Pinpoint the cell where the given text exists, returning its [x, y] midpoint coordinate. 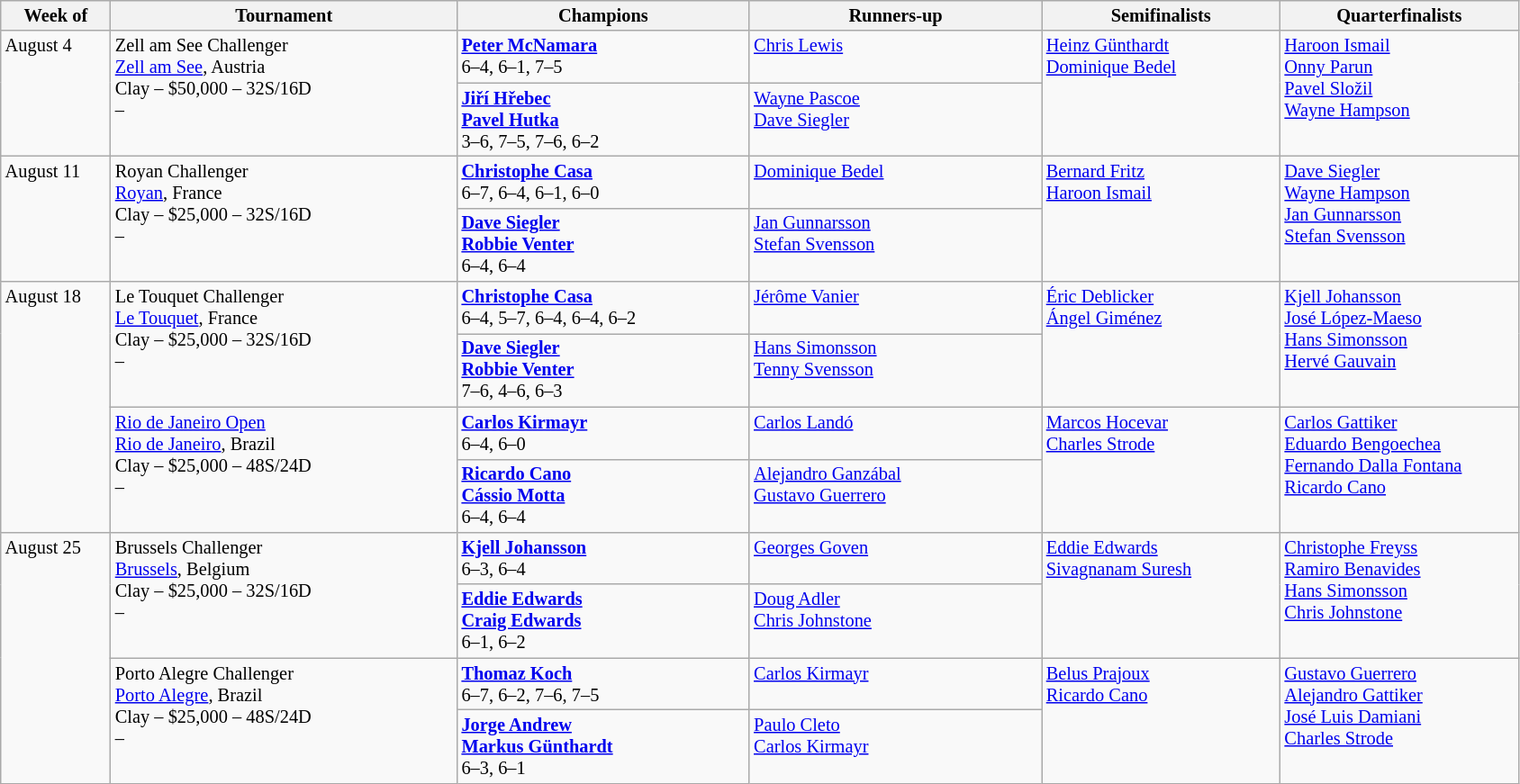
Christophe Casa 6–7, 6–4, 6–1, 6–0 [603, 182]
Rio de Janeiro Open Rio de Janeiro, BrazilClay – $25,000 – 48S/24D – [285, 470]
Champions [603, 15]
Éric Deblicker Ángel Giménez [1162, 344]
Tournament [285, 15]
Marcos Hocevar Charles Strode [1162, 470]
August 25 [56, 657]
Heinz Günthardt Dominique Bedel [1162, 94]
Georges Goven [895, 558]
Carlos Kirmayr [895, 684]
Thomaz Koch 6–7, 6–2, 7–6, 7–5 [603, 684]
Chris Lewis [895, 57]
Royan Challenger Royan, FranceClay – $25,000 – 32S/16D – [285, 218]
Jorge Andrew Markus Günthardt6–3, 6–1 [603, 746]
Dave Siegler Robbie Venter7–6, 4–6, 6–3 [603, 370]
Carlos Landó [895, 433]
Quarterfinalists [1399, 15]
Bernard Fritz Haroon Ismail [1162, 218]
Runners-up [895, 15]
Dave Siegler Robbie Venter6–4, 6–4 [603, 245]
Belus Prajoux Ricardo Cano [1162, 720]
Dominique Bedel [895, 182]
Hans Simonsson Tenny Svensson [895, 370]
Eddie Edwards Craig Edwards6–1, 6–2 [603, 621]
Week of [56, 15]
Le Touquet Challenger Le Touquet, FranceClay – $25,000 – 32S/16D – [285, 344]
Jérôme Vanier [895, 308]
Jiří Hřebec Pavel Hutka3–6, 7–5, 7–6, 6–2 [603, 120]
Wayne Pascoe Dave Siegler [895, 120]
Christophe Casa 6–4, 5–7, 6–4, 6–4, 6–2 [603, 308]
Carlos Gattiker Eduardo Bengoechea Fernando Dalla Fontana Ricardo Cano [1399, 470]
August 11 [56, 218]
Carlos Kirmayr 6–4, 6–0 [603, 433]
Peter McNamara 6–4, 6–1, 7–5 [603, 57]
Gustavo Guerrero Alejandro Gattiker José Luis Damiani Charles Strode [1399, 720]
Haroon Ismail Onny Parun Pavel Složil Wayne Hampson [1399, 94]
Paulo Cleto Carlos Kirmayr [895, 746]
Alejandro Ganzábal Gustavo Guerrero [895, 496]
August 18 [56, 407]
Christophe Freyss Ramiro Benavides Hans Simonsson Chris Johnstone [1399, 594]
Jan Gunnarsson Stefan Svensson [895, 245]
August 4 [56, 94]
Kjell Johansson 6–3, 6–4 [603, 558]
Porto Alegre Challenger Porto Alegre, BrazilClay – $25,000 – 48S/24D – [285, 720]
Kjell Johansson José López-Maeso Hans Simonsson Hervé Gauvain [1399, 344]
Doug Adler Chris Johnstone [895, 621]
Semifinalists [1162, 15]
Brussels Challenger Brussels, BelgiumClay – $25,000 – 32S/16D – [285, 594]
Dave Siegler Wayne Hampson Jan Gunnarsson Stefan Svensson [1399, 218]
Zell am See Challenger Zell am See, AustriaClay – $50,000 – 32S/16D – [285, 94]
Eddie Edwards Sivagnanam Suresh [1162, 594]
Ricardo Cano Cássio Motta6–4, 6–4 [603, 496]
